Provide the [X, Y] coordinate of the cell's center where the given text is located.  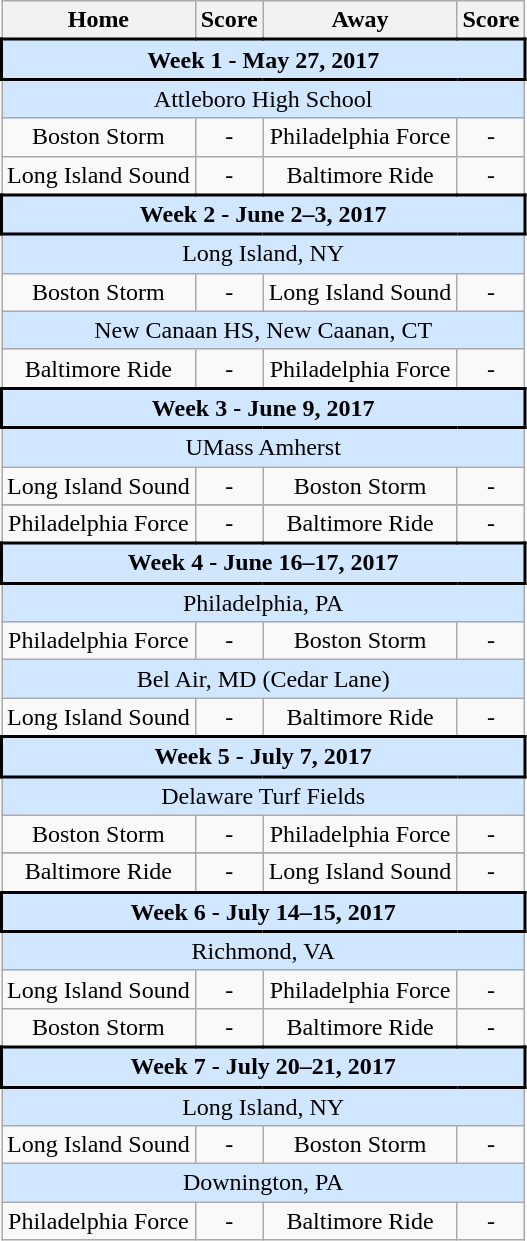
Away [360, 20]
Downington, PA [264, 1183]
New Canaan HS, New Caanan, CT [264, 330]
Attleboro High School [264, 98]
Home [99, 20]
Week 7 - July 20–21, 2017 [264, 1067]
Philadelphia, PA [264, 602]
Richmond, VA [264, 952]
Week 3 - June 9, 2017 [264, 408]
Week 4 - June 16–17, 2017 [264, 563]
Week 1 - May 27, 2017 [264, 60]
Week 6 - July 14–15, 2017 [264, 912]
Delaware Turf Fields [264, 796]
UMass Amherst [264, 448]
Week 5 - July 7, 2017 [264, 757]
Bel Air, MD (Cedar Lane) [264, 679]
Week 2 - June 2–3, 2017 [264, 215]
